Capture the cell that displays the provided text and extract its (X, Y) central coordinate. 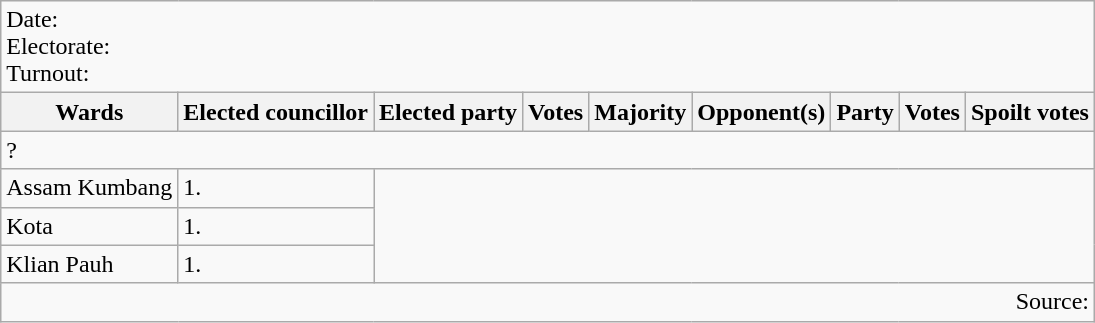
Elected councillor (276, 112)
Opponent(s) (762, 112)
Majority (640, 112)
Klian Pauh (90, 264)
Party (865, 112)
Date: Electorate: Turnout: (548, 47)
Elected party (448, 112)
Wards (90, 112)
Spoilt votes (1030, 112)
Source: (548, 302)
Assam Kumbang (90, 188)
Kota (90, 226)
? (548, 150)
